Capture the cell that displays the provided text and extract its [x, y] central coordinate. 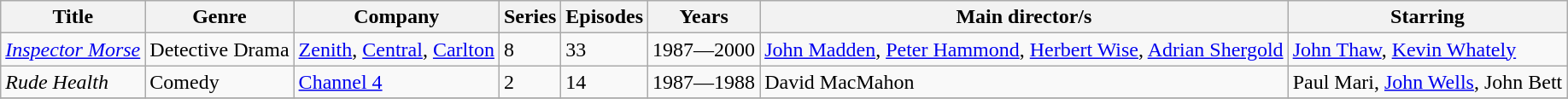
2 [529, 82]
Main director/s [1024, 17]
8 [529, 49]
Inspector Morse [73, 49]
Episodes [605, 17]
Channel 4 [396, 82]
John Madden, Peter Hammond, Herbert Wise, Adrian Shergold [1024, 49]
Series [529, 17]
Title [73, 17]
Starring [1428, 17]
Rude Health [73, 82]
Paul Mari, John Wells, John Bett [1428, 82]
14 [605, 82]
Genre [219, 17]
David MacMahon [1024, 82]
1987—1988 [704, 82]
Detective Drama [219, 49]
Company [396, 17]
1987—2000 [704, 49]
John Thaw, Kevin Whately [1428, 49]
Years [704, 17]
Comedy [219, 82]
Zenith, Central, Carlton [396, 49]
33 [605, 49]
